Pinpoint the cell where the given text exists, returning its [x, y] midpoint coordinate. 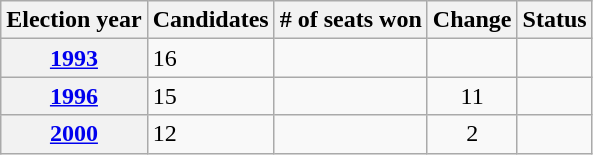
1993 [74, 58]
11 [472, 96]
12 [210, 134]
Change [472, 20]
Status [554, 20]
16 [210, 58]
1996 [74, 96]
Candidates [210, 20]
# of seats won [350, 20]
2000 [74, 134]
Election year [74, 20]
2 [472, 134]
15 [210, 96]
